Provide the [X, Y] coordinate of the cell's center where the given text is located.  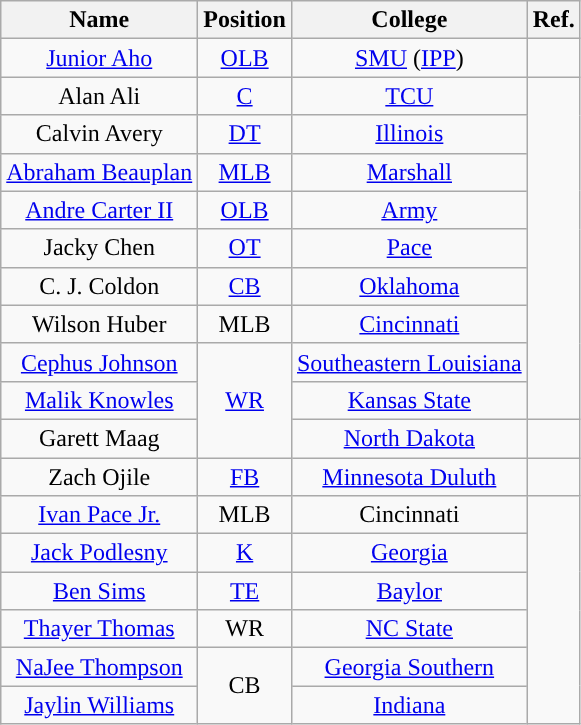
Illinois [409, 134]
Indiana [409, 705]
Wilson Huber [100, 324]
Ref. [554, 20]
TE [245, 591]
Georgia [409, 553]
Alan Ali [100, 96]
Garett Maag [100, 438]
Marshall [409, 172]
Zach Ojile [100, 477]
North Dakota [409, 438]
Abraham Beauplan [100, 172]
Andre Carter II [100, 210]
Army [409, 210]
DT [245, 134]
Name [100, 20]
TCU [409, 96]
Georgia Southern [409, 667]
Oklahoma [409, 286]
Cephus Johnson [100, 362]
Thayer Thomas [100, 629]
College [409, 20]
C [245, 96]
OT [245, 248]
NC State [409, 629]
Malik Knowles [100, 400]
Baylor [409, 591]
Ben Sims [100, 591]
Jaylin Williams [100, 705]
Ivan Pace Jr. [100, 515]
Junior Aho [100, 58]
Southeastern Louisiana [409, 362]
Kansas State [409, 400]
Jacky Chen [100, 248]
Jack Podlesny [100, 553]
NaJee Thompson [100, 667]
Position [245, 20]
Pace [409, 248]
SMU (IPP) [409, 58]
K [245, 553]
Calvin Avery [100, 134]
C. J. Coldon [100, 286]
FB [245, 477]
Minnesota Duluth [409, 477]
